Locate the cell with the specified text and output its [x, y] center coordinate. 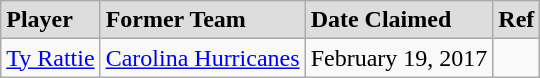
Ty Rattie [50, 58]
Ref [516, 20]
February 19, 2017 [399, 58]
Former Team [202, 20]
Carolina Hurricanes [202, 58]
Player [50, 20]
Date Claimed [399, 20]
